From the cell containing the given text, extract its center point as (x, y) coordinate. 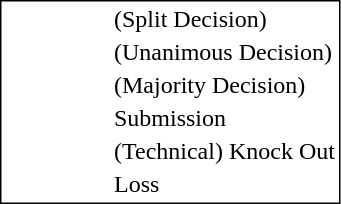
(Unanimous Decision) (224, 53)
Submission (224, 119)
(Split Decision) (224, 19)
Loss (224, 185)
(Majority Decision) (224, 85)
(Technical) Knock Out (224, 151)
